Scan for the cell matching the given text and deliver its [X, Y] coordinate at center. 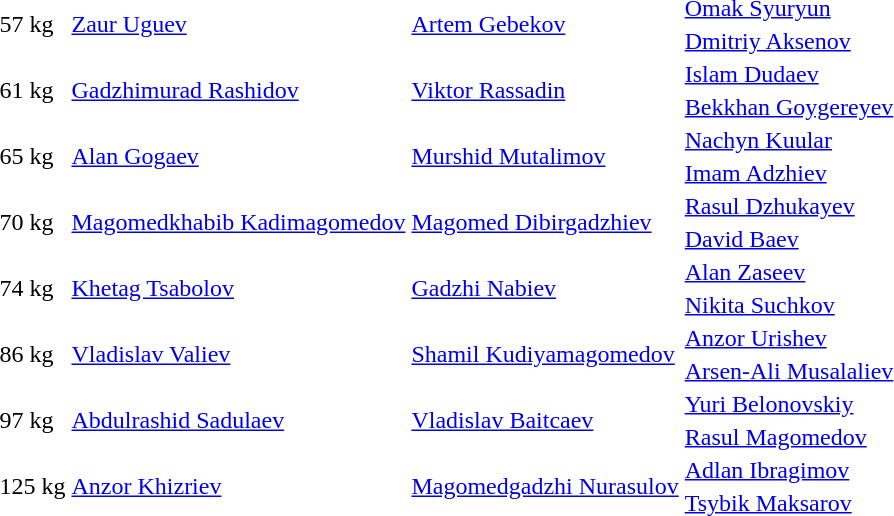
Gadzhi Nabiev [545, 288]
Khetag Tsabolov [238, 288]
Murshid Mutalimov [545, 156]
Gadzhimurad Rashidov [238, 90]
Alan Gogaev [238, 156]
Shamil Kudiyamagomedov [545, 354]
Vladislav Valiev [238, 354]
Abdulrashid Sadulaev [238, 420]
Viktor Rassadin [545, 90]
Vladislav Baitcaev [545, 420]
Magomedkhabib Kadimagomedov [238, 222]
Magomed Dibirgadzhiev [545, 222]
